Locate the cell with the specified text and output its (x, y) center coordinate. 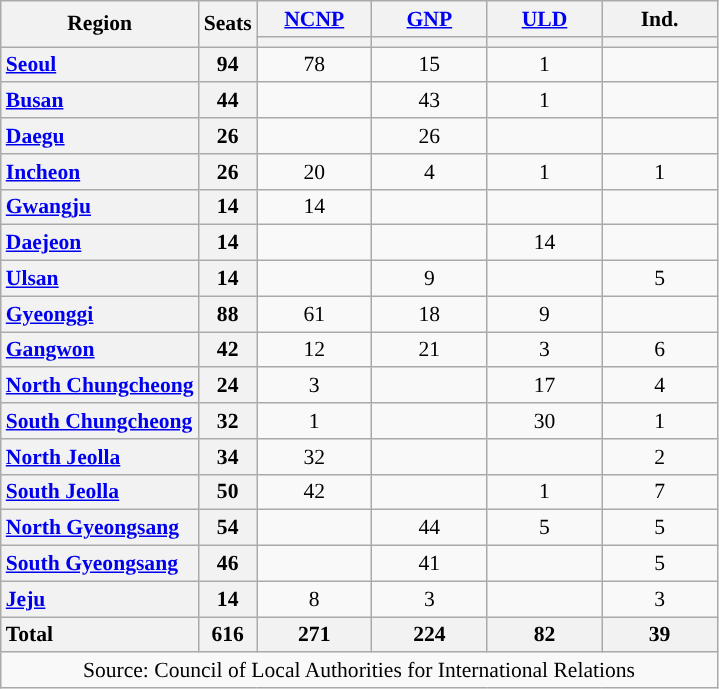
18 (430, 314)
Ind. (660, 19)
39 (660, 635)
North Gyeongsang (100, 528)
Busan (100, 101)
8 (314, 599)
17 (544, 386)
Jeju (100, 599)
Region (100, 24)
Daejeon (100, 243)
21 (430, 350)
2 (660, 457)
South Jeolla (100, 492)
Gangwon (100, 350)
6 (660, 350)
15 (430, 65)
Source: Council of Local Authorities for International Relations (359, 671)
7 (660, 492)
ULD (544, 19)
Gyeonggi (100, 314)
South Chungcheong (100, 421)
61 (314, 314)
Seats (228, 24)
224 (430, 635)
Incheon (100, 172)
North Jeolla (100, 457)
88 (228, 314)
GNP (430, 19)
271 (314, 635)
24 (228, 386)
94 (228, 65)
Total (100, 635)
50 (228, 492)
616 (228, 635)
30 (544, 421)
Daegu (100, 136)
34 (228, 457)
12 (314, 350)
54 (228, 528)
43 (430, 101)
46 (228, 564)
41 (430, 564)
North Chungcheong (100, 386)
South Gyeongsang (100, 564)
78 (314, 65)
20 (314, 172)
Gwangju (100, 207)
NCNP (314, 19)
Ulsan (100, 279)
82 (544, 635)
Seoul (100, 65)
